Determine the (X, Y) coordinate at the center of the cell enclosing the given text.  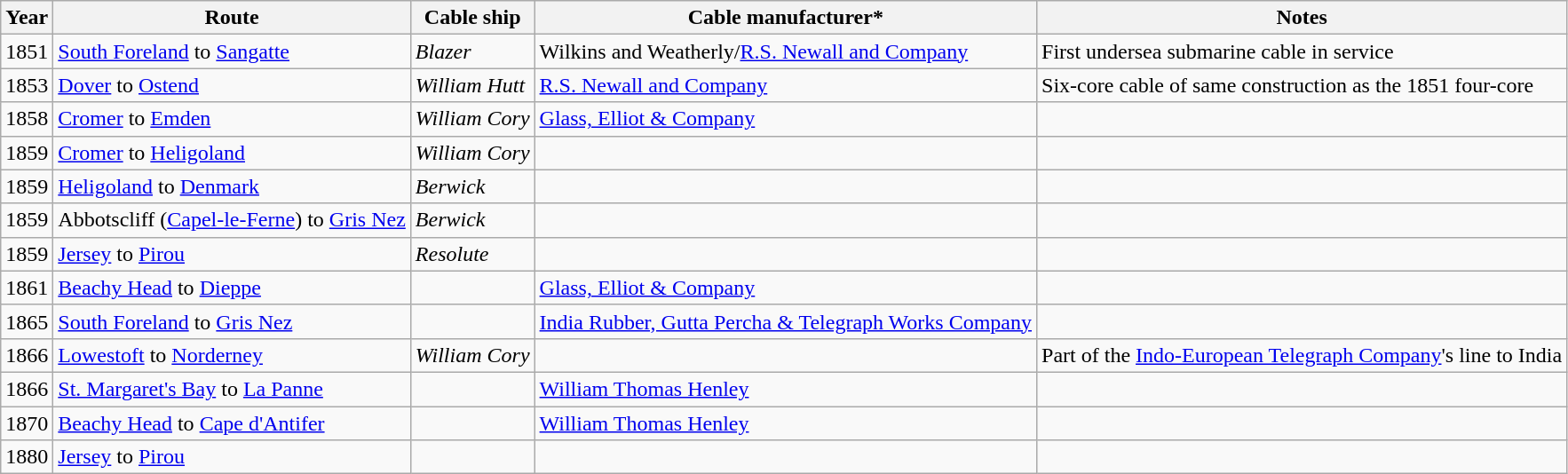
Route (233, 18)
Abbotscliff (Capel-le-Ferne) to Gris Nez (233, 220)
Beachy Head to Cape d'Antifer (233, 423)
South Foreland to Sangatte (233, 51)
Beachy Head to Dieppe (233, 288)
Resolute (472, 254)
Lowestoft to Norderney (233, 355)
Cromer to Heligoland (233, 153)
South Foreland to Gris Nez (233, 321)
First undersea submarine cable in service (1302, 51)
1880 (27, 457)
1870 (27, 423)
1865 (27, 321)
Cable ship (472, 18)
1853 (27, 85)
1858 (27, 119)
R.S. Newall and Company (785, 85)
St. Margaret's Bay to La Panne (233, 389)
1861 (27, 288)
Six-core cable of same construction as the 1851 four-core (1302, 85)
Notes (1302, 18)
Year (27, 18)
William Hutt (472, 85)
Heligoland to Denmark (233, 186)
India Rubber, Gutta Percha & Telegraph Works Company (785, 321)
Part of the Indo-European Telegraph Company's line to India (1302, 355)
1851 (27, 51)
Blazer (472, 51)
Cable manufacturer* (785, 18)
Wilkins and Weatherly/R.S. Newall and Company (785, 51)
Cromer to Emden (233, 119)
Dover to Ostend (233, 85)
